From the cell containing the given text, extract its center point as [X, Y] coordinate. 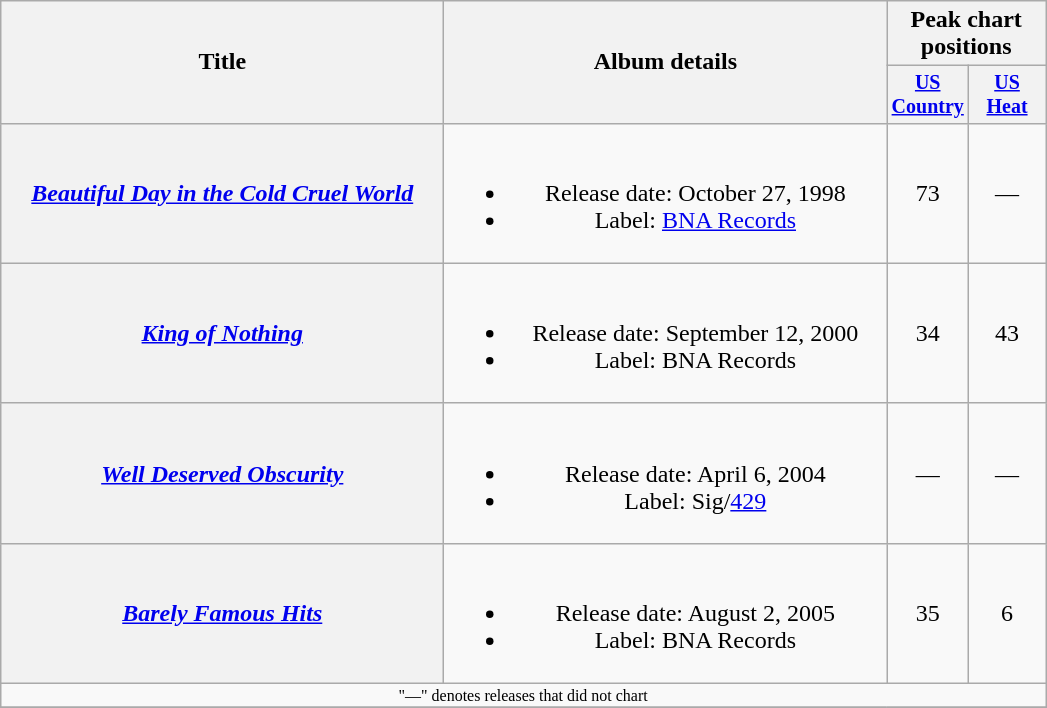
Peak chartpositions [966, 34]
6 [1008, 613]
King of Nothing [222, 333]
Well Deserved Obscurity [222, 473]
US Heat [1008, 94]
Title [222, 62]
Release date: August 2, 2005Label: BNA Records [666, 613]
Album details [666, 62]
Release date: September 12, 2000Label: BNA Records [666, 333]
Release date: April 6, 2004Label: Sig/429 [666, 473]
Barely Famous Hits [222, 613]
35 [928, 613]
34 [928, 333]
US Country [928, 94]
43 [1008, 333]
"—" denotes releases that did not chart [524, 696]
Release date: October 27, 1998Label: BNA Records [666, 193]
Beautiful Day in the Cold Cruel World [222, 193]
73 [928, 193]
